Detect which cell encompasses the target text, then output its [x, y] center coordinate. 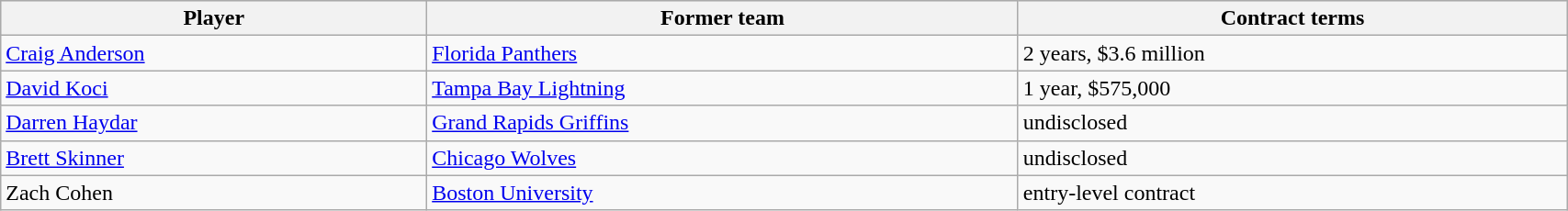
Former team [723, 18]
Zach Cohen [214, 193]
entry-level contract [1292, 193]
Contract terms [1292, 18]
Craig Anderson [214, 53]
Grand Rapids Griffins [723, 123]
David Koci [214, 88]
2 years, $3.6 million [1292, 53]
Darren Haydar [214, 123]
1 year, $575,000 [1292, 88]
Tampa Bay Lightning [723, 88]
Brett Skinner [214, 158]
Boston University [723, 193]
Player [214, 18]
Chicago Wolves [723, 158]
Florida Panthers [723, 53]
